Extract the (x, y) coordinate from the center of the cell holding the provided text.  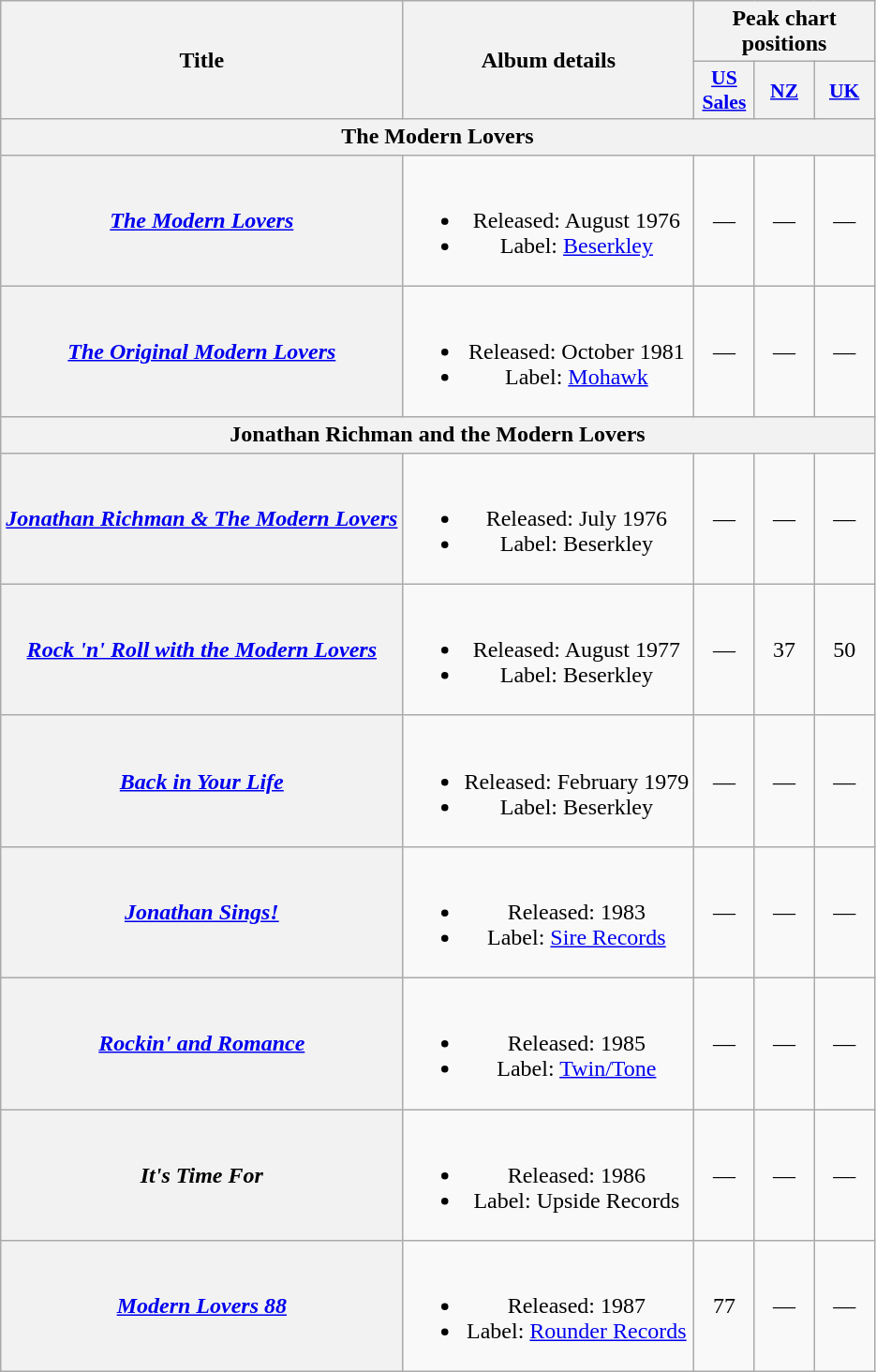
Released: July 1976Label: Beserkley (549, 518)
Released: August 1977Label: Beserkley (549, 649)
Rock 'n' Roll with the Modern Lovers (202, 649)
Released: 1985Label: Twin/Tone (549, 1043)
UK (844, 90)
Released: August 1976Label: Beserkley (549, 220)
Title (202, 60)
Back in Your Life (202, 781)
Released: February 1979Label: Beserkley (549, 781)
50 (844, 649)
Jonathan Richman and the Modern Lovers (438, 435)
Jonathan Richman & The Modern Lovers (202, 518)
77 (724, 1306)
Rockin' and Romance (202, 1043)
Peak chart positions (784, 32)
The Original Modern Lovers (202, 351)
Jonathan Sings! (202, 912)
37 (784, 649)
Released: 1986Label: Upside Records (549, 1175)
It's Time For (202, 1175)
USSales (724, 90)
NZ (784, 90)
Album details (549, 60)
Released: October 1981Label: Mohawk (549, 351)
Released: 1983Label: Sire Records (549, 912)
Modern Lovers 88 (202, 1306)
Released: 1987Label: Rounder Records (549, 1306)
